Pinpoint the cell where the given text exists, returning its [x, y] midpoint coordinate. 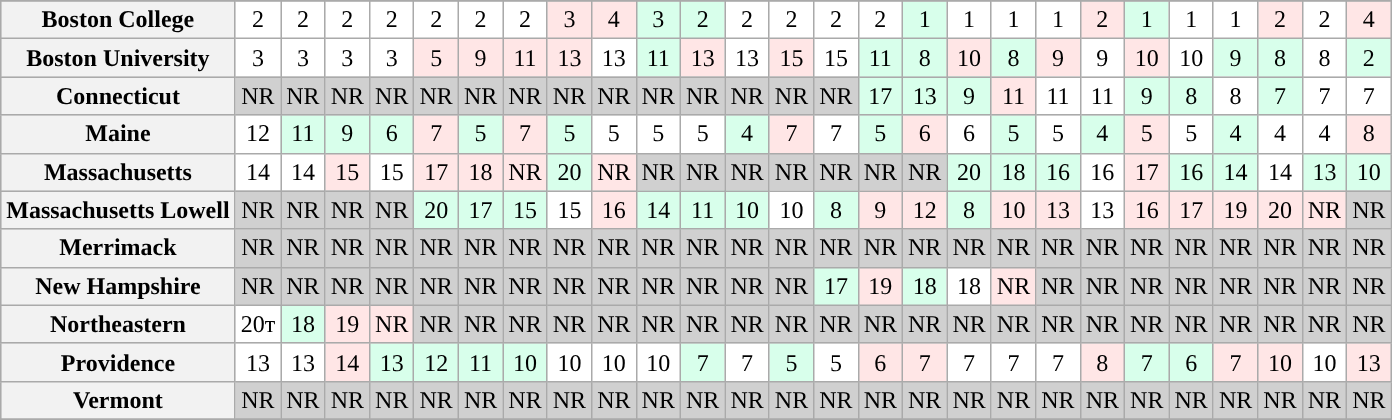
Massachusetts [118, 172]
20т [258, 324]
Northeastern [118, 324]
New Hampshire [118, 286]
Merrimack [118, 248]
Maine [118, 134]
Boston College [118, 20]
Connecticut [118, 96]
Boston University [118, 58]
Vermont [118, 400]
Providence [118, 362]
Massachusetts Lowell [118, 210]
